Return the (x, y) coordinate for the center point of the cell that contains the specified text.  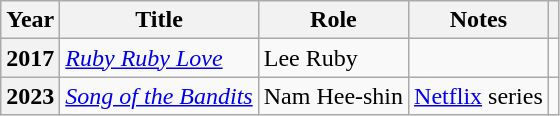
Role (333, 20)
Notes (479, 20)
Nam Hee-shin (333, 96)
2023 (30, 96)
Ruby Ruby Love (159, 58)
Title (159, 20)
Lee Ruby (333, 58)
Song of the Bandits (159, 96)
Netflix series (479, 96)
Year (30, 20)
2017 (30, 58)
